Output the [X, Y] coordinate of the center of the cell containing the given text.  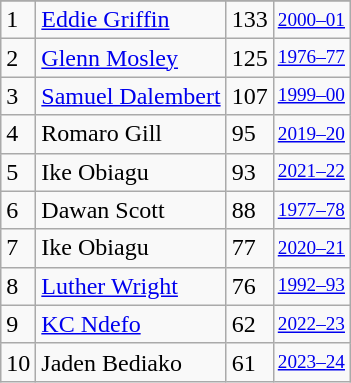
8 [18, 286]
7 [18, 248]
Luther Wright [131, 286]
76 [250, 286]
61 [250, 362]
2019–20 [311, 134]
2023–24 [311, 362]
Eddie Griffin [131, 20]
93 [250, 172]
Jaden Bediako [131, 362]
2 [18, 58]
88 [250, 210]
62 [250, 324]
133 [250, 20]
125 [250, 58]
77 [250, 248]
2022–23 [311, 324]
5 [18, 172]
1976–77 [311, 58]
2000–01 [311, 20]
10 [18, 362]
2021–22 [311, 172]
1999–00 [311, 96]
95 [250, 134]
Glenn Mosley [131, 58]
KC Ndefo [131, 324]
Dawan Scott [131, 210]
Romaro Gill [131, 134]
3 [18, 96]
2020–21 [311, 248]
1977–78 [311, 210]
1992–93 [311, 286]
6 [18, 210]
9 [18, 324]
1 [18, 20]
4 [18, 134]
Samuel Dalembert [131, 96]
107 [250, 96]
